Search for the cell housing the specified text and yield its [X, Y] center coordinate. 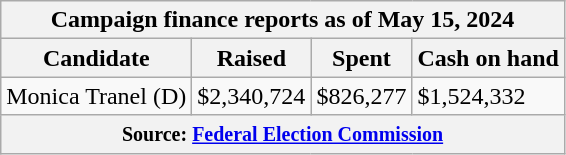
Candidate [96, 58]
Spent [362, 58]
Raised [252, 58]
Campaign finance reports as of May 15, 2024 [283, 20]
Source: Federal Election Commission [283, 134]
Monica Tranel (D) [96, 96]
$2,340,724 [252, 96]
$1,524,332 [488, 96]
Cash on hand [488, 58]
$826,277 [362, 96]
